Identify which cell holds the provided text, then report its (x, y) central coordinate. 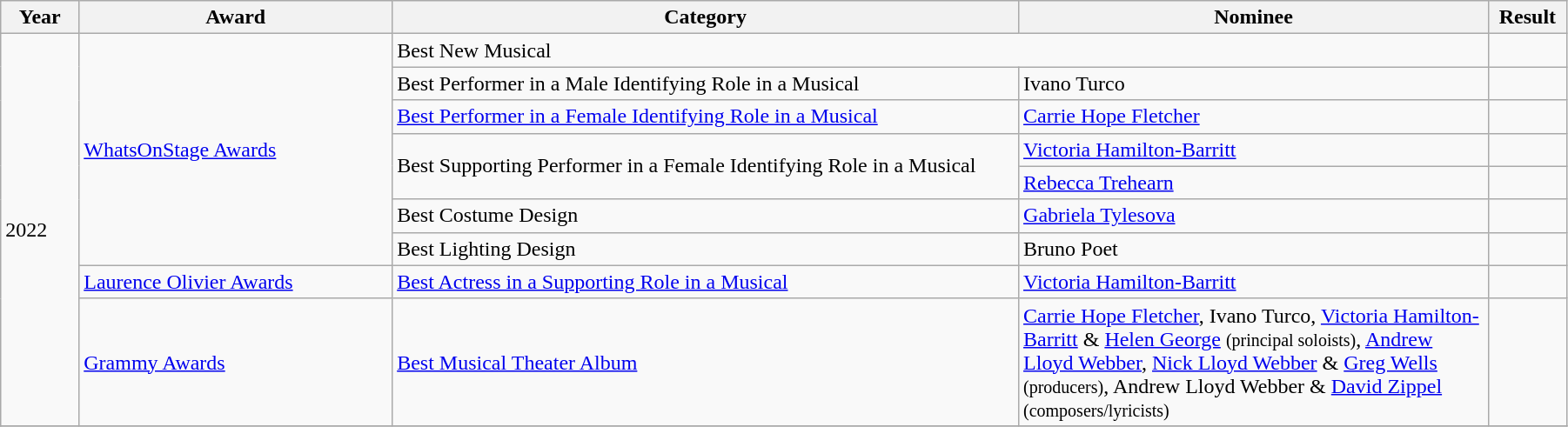
Ivano Turco (1254, 83)
Result (1527, 17)
WhatsOnStage Awards (236, 150)
Best Costume Design (706, 216)
Nominee (1254, 17)
2022 (40, 230)
Best Performer in a Male Identifying Role in a Musical (706, 83)
Rebecca Trehearn (1254, 183)
Best New Musical (941, 50)
Best Performer in a Female Identifying Role in a Musical (706, 117)
Gabriela Tylesova (1254, 216)
Laurence Olivier Awards (236, 282)
Carrie Hope Fletcher (1254, 117)
Bruno Poet (1254, 249)
Category (706, 17)
Best Musical Theater Album (706, 362)
Grammy Awards (236, 362)
Award (236, 17)
Best Supporting Performer in a Female Identifying Role in a Musical (706, 166)
Year (40, 17)
Best Actress in a Supporting Role in a Musical (706, 282)
Best Lighting Design (706, 249)
